Return the [x, y] coordinate for the center point of the cell that contains the specified text.  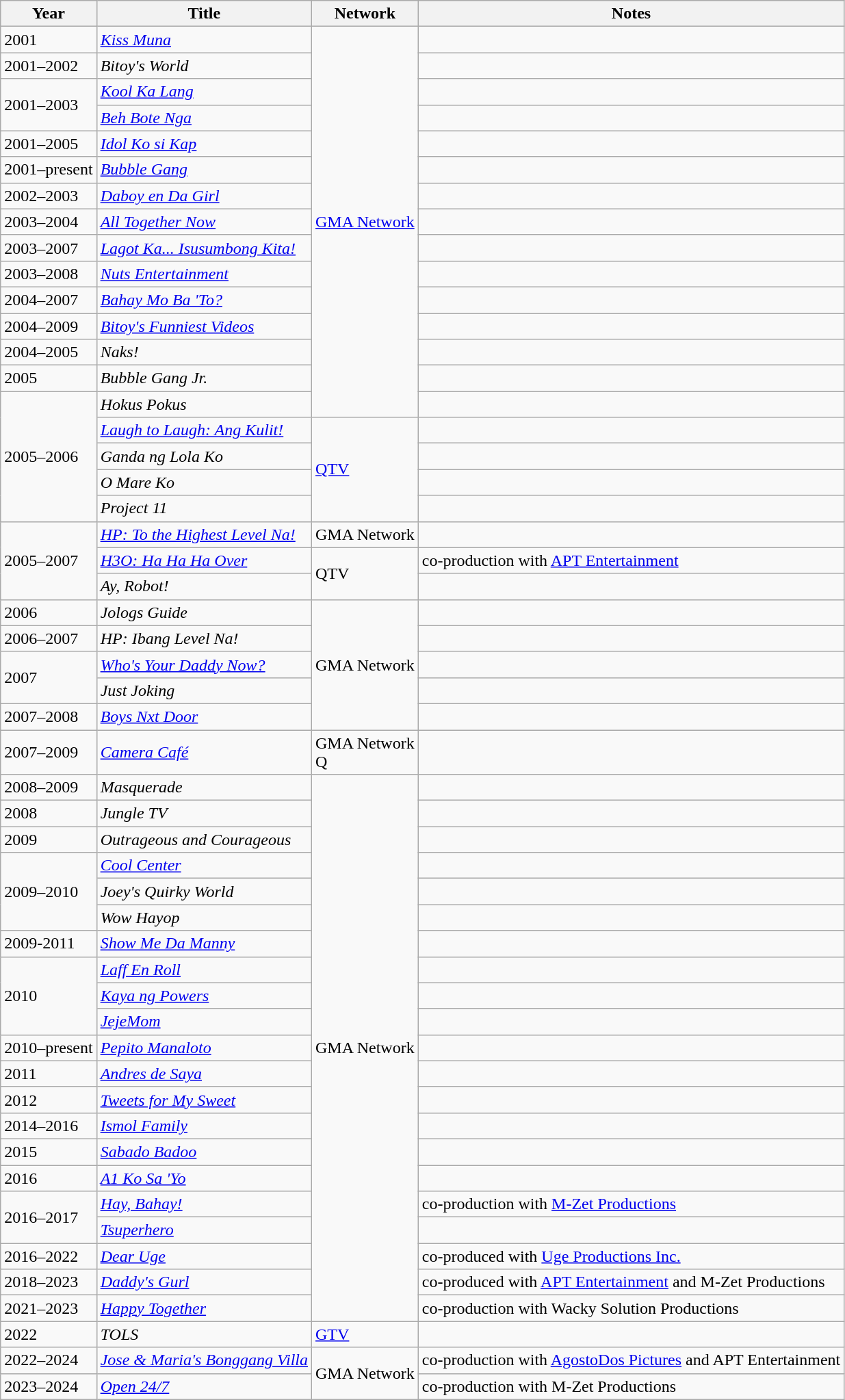
2015 [49, 1152]
Tweets for My Sweet [204, 1100]
A1 Ko Sa 'Yo [204, 1178]
Bahay Mo Ba 'To? [204, 300]
2008–2009 [49, 788]
2004–2009 [49, 326]
GMA NetworkQ [365, 751]
Open 24/7 [204, 1386]
All Together Now [204, 222]
2009-2011 [49, 944]
Hokus Pokus [204, 404]
Nuts Entertainment [204, 274]
2007–2008 [49, 716]
Andres de Saya [204, 1074]
2021–2023 [49, 1308]
2010 [49, 996]
2003–2007 [49, 248]
Kiss Muna [204, 40]
Dear Uge [204, 1256]
2023–2024 [49, 1386]
co-production with APT Entertainment [631, 560]
2010–present [49, 1048]
Ismol Family [204, 1126]
2022 [49, 1334]
Jose & Maria's Bonggang Villa [204, 1360]
2001–2002 [49, 66]
2007 [49, 677]
Sabado Badoo [204, 1152]
Bitoy's World [204, 66]
TOLS [204, 1334]
Boys Nxt Door [204, 716]
co-production with Wacky Solution Productions [631, 1308]
Notes [631, 14]
2018–2023 [49, 1282]
Jologs Guide [204, 612]
Joey's Quirky World [204, 892]
2004–2005 [49, 352]
2016–2017 [49, 1217]
Year [49, 14]
2011 [49, 1074]
Title [204, 14]
Just Joking [204, 690]
2012 [49, 1100]
Laff En Roll [204, 970]
2002–2003 [49, 196]
Camera Café [204, 751]
Cool Center [204, 866]
Hay, Bahay! [204, 1204]
Beh Bote Nga [204, 118]
HP: To the Highest Level Na! [204, 534]
2005–2007 [49, 560]
Bitoy's Funniest Videos [204, 326]
Tsuperhero [204, 1230]
2006 [49, 612]
H3O: Ha Ha Ha Over [204, 560]
2005 [49, 378]
Ay, Robot! [204, 586]
2005–2006 [49, 456]
Who's Your Daddy Now? [204, 664]
Jungle TV [204, 814]
Bubble Gang Jr. [204, 378]
Laugh to Laugh: Ang Kulit! [204, 430]
Wow Hayop [204, 918]
co-produced with Uge Productions Inc. [631, 1256]
Bubble Gang [204, 170]
2016–2022 [49, 1256]
O Mare Ko [204, 482]
Kool Ka Lang [204, 92]
2009 [49, 840]
Masquerade [204, 788]
Idol Ko si Kap [204, 144]
Daddy's Gurl [204, 1282]
2022–2024 [49, 1360]
Network [365, 14]
Lagot Ka... Isusumbong Kita! [204, 248]
GTV [365, 1334]
2008 [49, 814]
Happy Together [204, 1308]
Kaya ng Powers [204, 996]
2003–2008 [49, 274]
Project 11 [204, 508]
co-production with AgostoDos Pictures and APT Entertainment [631, 1360]
Naks! [204, 352]
Show Me Da Manny [204, 944]
2009–2010 [49, 892]
2001–2005 [49, 144]
2007–2009 [49, 751]
Pepito Manaloto [204, 1048]
2006–2007 [49, 638]
2004–2007 [49, 300]
2016 [49, 1178]
JejeMom [204, 1022]
Ganda ng Lola Ko [204, 456]
HP: Ibang Level Na! [204, 638]
co-produced with APT Entertainment and M-Zet Productions [631, 1282]
2001–present [49, 170]
2014–2016 [49, 1126]
2001–2003 [49, 105]
2003–2004 [49, 222]
Daboy en Da Girl [204, 196]
2001 [49, 40]
Outrageous and Courageous [204, 840]
